Determine the (X, Y) coordinate at the center of the cell enclosing the given text.  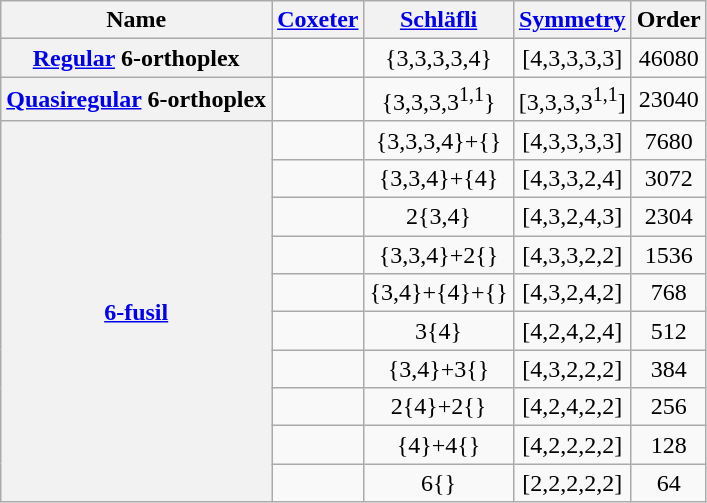
{3,4}+{4}+{} (438, 293)
6{} (438, 483)
[4,3,3,2,4] (572, 178)
256 (668, 407)
{4}+4{} (438, 445)
2{4}+2{} (438, 407)
{3,3,3,31,1} (438, 100)
3{4} (438, 331)
[4,2,4,2,4] (572, 331)
[4,2,2,2,2] (572, 445)
7680 (668, 140)
{3,4}+3{} (438, 369)
[4,3,2,4,2] (572, 293)
64 (668, 483)
2{3,4} (438, 217)
[4,3,2,4,3] (572, 217)
Order (668, 20)
[4,3,2,2,2] (572, 369)
384 (668, 369)
{3,3,4}+{4} (438, 178)
Coxeter (318, 20)
Quasiregular 6-orthoplex (136, 100)
Schläfli (438, 20)
768 (668, 293)
2304 (668, 217)
[4,3,3,2,2] (572, 255)
[2,2,2,2,2] (572, 483)
{3,3,3,4}+{} (438, 140)
1536 (668, 255)
6-fusil (136, 312)
Symmetry (572, 20)
Name (136, 20)
46080 (668, 58)
[4,2,4,2,2] (572, 407)
3072 (668, 178)
Regular 6-orthoplex (136, 58)
128 (668, 445)
512 (668, 331)
23040 (668, 100)
{3,3,3,3,4} (438, 58)
[3,3,3,31,1] (572, 100)
{3,3,4}+2{} (438, 255)
